Search for the cell housing the specified text and yield its (x, y) center coordinate. 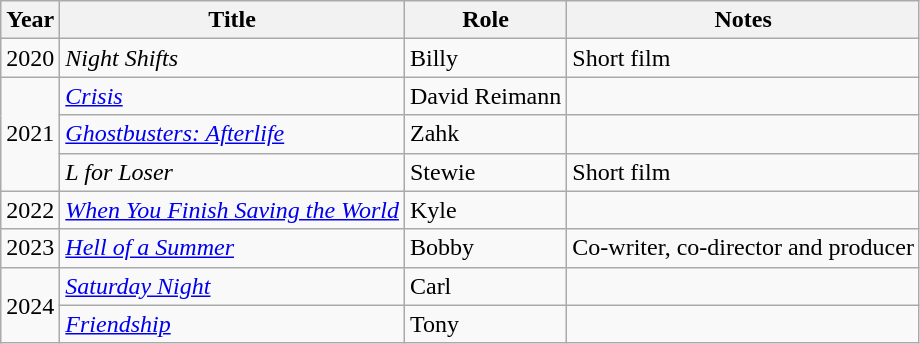
Zahk (485, 134)
2023 (30, 248)
Notes (744, 20)
David Reimann (485, 96)
2020 (30, 58)
Ghostbusters: Afterlife (232, 134)
Billy (485, 58)
Hell of a Summer (232, 248)
Role (485, 20)
Crisis (232, 96)
2022 (30, 210)
When You Finish Saving the World (232, 210)
Co-writer, co-director and producer (744, 248)
Title (232, 20)
2024 (30, 305)
2021 (30, 134)
Friendship (232, 324)
Night Shifts (232, 58)
Saturday Night (232, 286)
Stewie (485, 172)
Kyle (485, 210)
Carl (485, 286)
Year (30, 20)
Tony (485, 324)
Bobby (485, 248)
L for Loser (232, 172)
